From the cell containing the given text, extract its center point as [X, Y] coordinate. 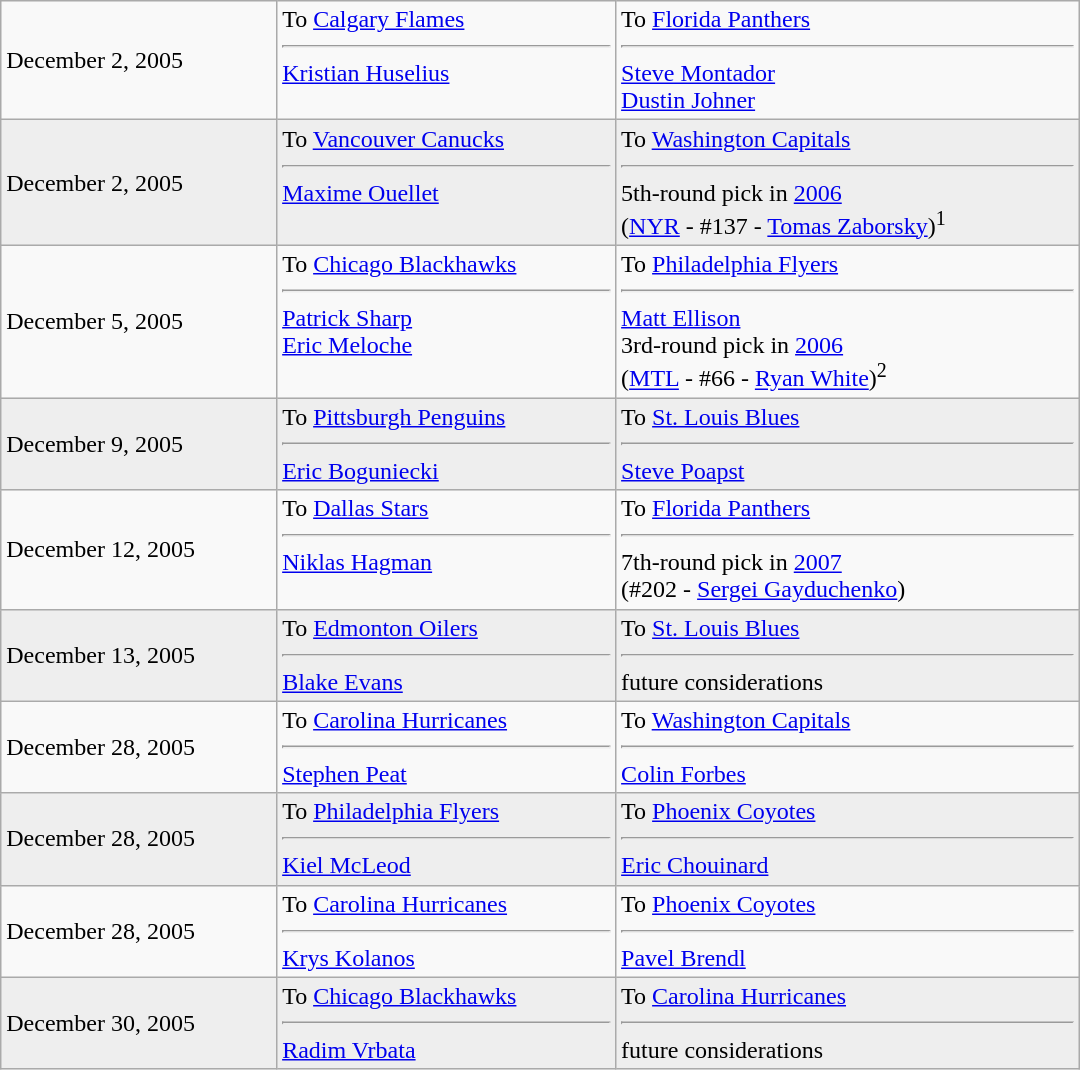
To Carolina HurricanesStephen Peat [446, 747]
To St. Louis BluesSteve Poapst [848, 444]
To Dallas StarsNiklas Hagman [446, 550]
To Edmonton OilersBlake Evans [446, 655]
December 13, 2005 [139, 655]
To St. Louis Bluesfuture considerations [848, 655]
To Phoenix CoyotesPavel Brendl [848, 931]
To Florida PanthersSteve MontadorDustin Johner [848, 60]
To Vancouver CanucksMaxime Ouellet [446, 183]
To Phoenix CoyotesEric Chouinard [848, 839]
December 5, 2005 [139, 322]
To Washington Capitals5th-round pick in 2006(NYR - #137 - Tomas Zaborsky)1 [848, 183]
December 12, 2005 [139, 550]
December 9, 2005 [139, 444]
To Florida Panthers7th-round pick in 2007(#202 - Sergei Gayduchenko) [848, 550]
To Chicago BlackhawksRadim Vrbata [446, 1023]
To Carolina Hurricanesfuture considerations [848, 1023]
To Washington CapitalsColin Forbes [848, 747]
To Chicago BlackhawksPatrick SharpEric Meloche [446, 322]
December 30, 2005 [139, 1023]
To Philadelphia FlyersMatt Ellison3rd-round pick in 2006(MTL - #66 - Ryan White)2 [848, 322]
To Carolina HurricanesKrys Kolanos [446, 931]
To Pittsburgh PenguinsEric Boguniecki [446, 444]
To Philadelphia FlyersKiel McLeod [446, 839]
To Calgary FlamesKristian Huselius [446, 60]
